Search for the cell housing the specified text and yield its [x, y] center coordinate. 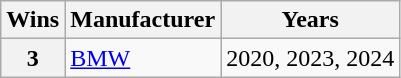
2020, 2023, 2024 [310, 58]
Manufacturer [143, 20]
Years [310, 20]
BMW [143, 58]
Wins [33, 20]
3 [33, 58]
